Scan for the cell matching the given text and deliver its (X, Y) coordinate at center. 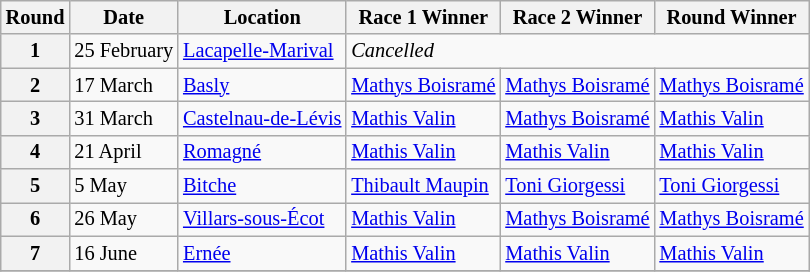
25 February (124, 51)
3 (36, 118)
Villars-sous-Écot (262, 219)
4 (36, 152)
Round Winner (731, 17)
Thibault Maupin (423, 186)
Basly (262, 85)
31 March (124, 118)
Cancelled (577, 51)
6 (36, 219)
21 April (124, 152)
7 (36, 253)
2 (36, 85)
Lacapelle-Marival (262, 51)
Round (36, 17)
Ernée (262, 253)
5 May (124, 186)
Romagné (262, 152)
Castelnau-de-Lévis (262, 118)
Bitche (262, 186)
1 (36, 51)
5 (36, 186)
16 June (124, 253)
Race 1 Winner (423, 17)
Location (262, 17)
Date (124, 17)
26 May (124, 219)
17 March (124, 85)
Race 2 Winner (577, 17)
